Return the (X, Y) coordinate for the center point of the cell that contains the specified text.  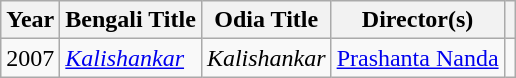
Year (30, 20)
2007 (30, 58)
Director(s) (418, 20)
Prashanta Nanda (418, 58)
Odia Title (266, 20)
Bengali Title (131, 20)
